Determine the [X, Y] coordinate at the center of the cell enclosing the given text.  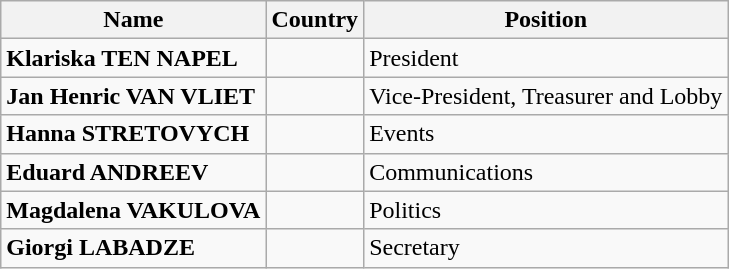
Position [546, 20]
Secretary [546, 248]
Jan Henric VAN VLIET [134, 96]
Events [546, 134]
President [546, 58]
Country [315, 20]
Eduard ANDREEV [134, 172]
Name [134, 20]
Vice-President, Treasurer and Lobby [546, 96]
Klariska TEN NAPEL [134, 58]
Communications [546, 172]
Hanna STRETOVYCH [134, 134]
Giorgi LABADZE [134, 248]
Politics [546, 210]
Magdalena VAKULOVA [134, 210]
